Detect which cell encompasses the target text, then output its (X, Y) center coordinate. 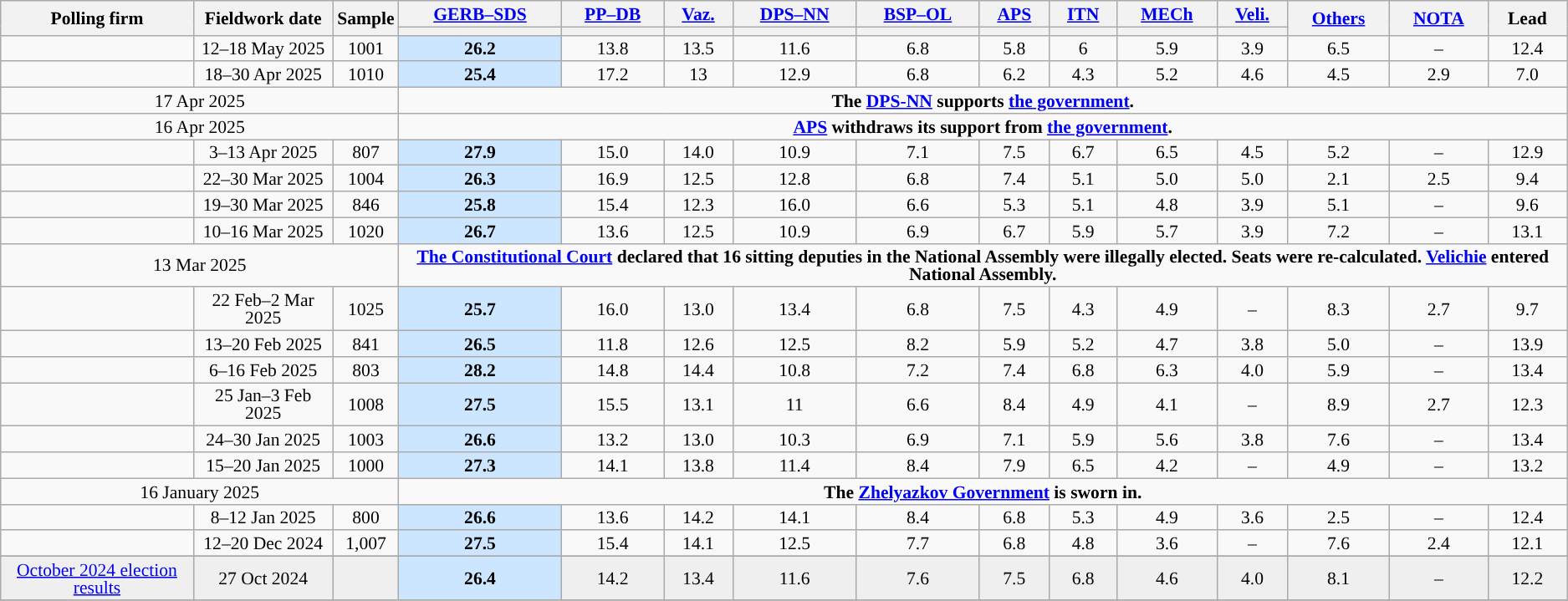
16 January 2025 (200, 491)
25.7 (480, 309)
BSP–OL (917, 13)
25.8 (480, 204)
16 Apr 2025 (200, 127)
Others (1339, 18)
APS withdraws its support from the government. (983, 127)
26.3 (480, 179)
841 (365, 344)
9.6 (1527, 204)
807 (365, 152)
14.8 (612, 369)
6 (1083, 48)
16.9 (612, 179)
15.0 (612, 152)
1003 (365, 440)
28.2 (480, 369)
26.2 (480, 48)
ITN (1083, 13)
7.7 (917, 543)
24–30 Jan 2025 (263, 440)
2.9 (1438, 75)
4.7 (1167, 344)
7.0 (1527, 75)
6–16 Feb 2025 (263, 369)
Vaz. (698, 13)
8.3 (1339, 309)
27.9 (480, 152)
8.2 (917, 344)
14.0 (698, 152)
The Zhelyazkov Government is sworn in. (983, 491)
14.4 (698, 369)
1010 (365, 75)
17 Apr 2025 (200, 100)
27 Oct 2024 (263, 578)
12.6 (698, 344)
846 (365, 204)
11.8 (612, 344)
Veli. (1252, 13)
22–30 Mar 2025 (263, 179)
1025 (365, 309)
1,007 (365, 543)
26.4 (480, 578)
11 (794, 405)
18–30 Apr 2025 (263, 75)
25.4 (480, 75)
12.1 (1527, 543)
9.4 (1527, 179)
15–20 Jan 2025 (263, 465)
Polling firm (97, 18)
Lead (1527, 18)
5.6 (1167, 440)
15.5 (612, 405)
9.7 (1527, 309)
5.7 (1167, 231)
The DPS-NN supports the government. (983, 100)
4.1 (1167, 405)
26.5 (480, 344)
1020 (365, 231)
1004 (365, 179)
GERB–SDS (480, 13)
6.2 (1014, 75)
13.9 (1527, 344)
2.4 (1438, 543)
12–18 May 2025 (263, 48)
NOTA (1438, 18)
4.2 (1167, 465)
APS (1014, 13)
1001 (365, 48)
19–30 Mar 2025 (263, 204)
10–16 Mar 2025 (263, 231)
1008 (365, 405)
10.3 (794, 440)
Sample (365, 18)
October 2024 election results (97, 578)
DPS–NN (794, 13)
MECh (1167, 13)
25 Jan–3 Feb 2025 (263, 405)
13–20 Feb 2025 (263, 344)
13 (698, 75)
3–13 Apr 2025 (263, 152)
11.4 (794, 465)
17.2 (612, 75)
12.8 (794, 179)
13.5 (698, 48)
13 Mar 2025 (200, 265)
8.1 (1339, 578)
8–12 Jan 2025 (263, 517)
PP–DB (612, 13)
12–20 Dec 2024 (263, 543)
5.8 (1014, 48)
10.8 (794, 369)
1000 (365, 465)
8.9 (1339, 405)
800 (365, 517)
6.3 (1167, 369)
12.2 (1527, 578)
Fieldwork date (263, 18)
803 (365, 369)
27.3 (480, 465)
7.9 (1014, 465)
22 Feb–2 Mar 2025 (263, 309)
2.1 (1339, 179)
26.7 (480, 231)
